Extract the [X, Y] coordinate from the center of the cell holding the provided text.  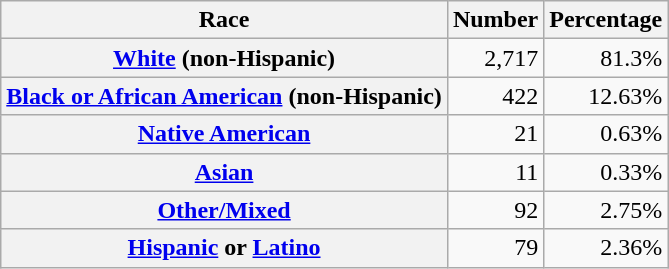
Black or African American (non-Hispanic) [224, 96]
White (non-Hispanic) [224, 58]
12.63% [606, 96]
Other/Mixed [224, 210]
422 [495, 96]
21 [495, 134]
Percentage [606, 20]
Race [224, 20]
11 [495, 172]
2,717 [495, 58]
Number [495, 20]
2.36% [606, 248]
2.75% [606, 210]
92 [495, 210]
0.63% [606, 134]
0.33% [606, 172]
81.3% [606, 58]
Hispanic or Latino [224, 248]
Native American [224, 134]
79 [495, 248]
Asian [224, 172]
